From the cell containing the given text, extract its center point as [X, Y] coordinate. 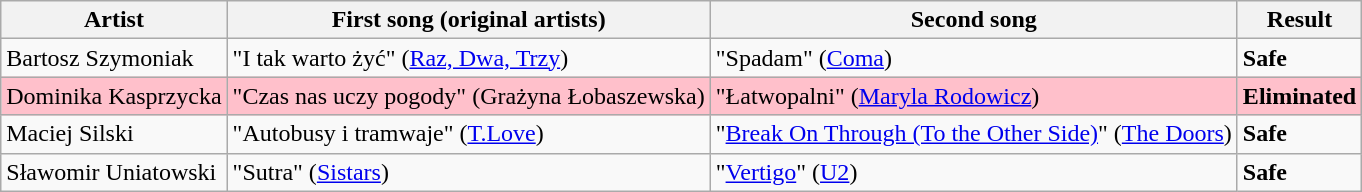
Bartosz Szymoniak [114, 58]
"I tak warto żyć" (Raz, Dwa, Trzy) [468, 58]
First song (original artists) [468, 20]
"Autobusy i tramwaje" (T.Love) [468, 134]
Dominika Kasprzycka [114, 96]
"Break On Through (To the Other Side)" (The Doors) [974, 134]
Result [1299, 20]
Sławomir Uniatowski [114, 172]
"Czas nas uczy pogody" (Grażyna Łobaszewska) [468, 96]
Maciej Silski [114, 134]
"Sutra" (Sistars) [468, 172]
"Spadam" (Coma) [974, 58]
Eliminated [1299, 96]
Second song [974, 20]
"Łatwopalni" (Maryla Rodowicz) [974, 96]
"Vertigo" (U2) [974, 172]
Artist [114, 20]
